Output the (x, y) coordinate of the center of the cell containing the given text.  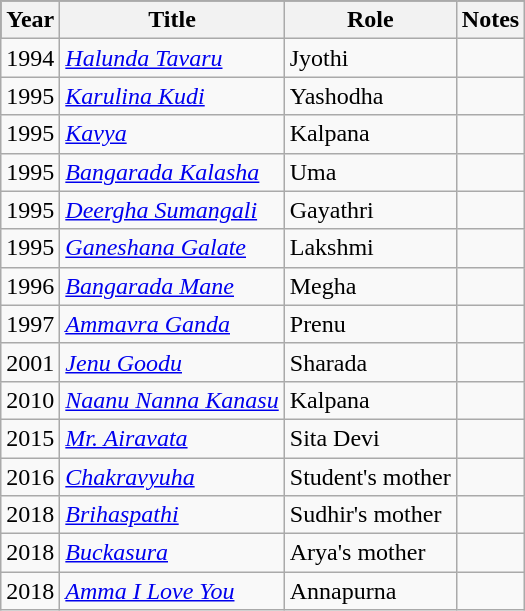
Sudhir's mother (370, 515)
Year (30, 20)
Annapurna (370, 591)
Megha (370, 286)
Arya's mother (370, 553)
Halunda Tavaru (172, 58)
Mr. Airavata (172, 438)
1997 (30, 324)
Title (172, 20)
Sita Devi (370, 438)
2016 (30, 477)
Deergha Sumangali (172, 210)
1994 (30, 58)
Student's mother (370, 477)
2015 (30, 438)
Yashodha (370, 96)
1996 (30, 286)
Jenu Goodu (172, 362)
Sharada (370, 362)
Chakravyuha (172, 477)
Kavya (172, 134)
Naanu Nanna Kanasu (172, 400)
Bangarada Mane (172, 286)
Ganeshana Galate (172, 248)
Notes (490, 20)
Ammavra Ganda (172, 324)
Brihaspathi (172, 515)
Buckasura (172, 553)
Lakshmi (370, 248)
Amma I Love You (172, 591)
Jyothi (370, 58)
2010 (30, 400)
Prenu (370, 324)
Uma (370, 172)
Bangarada Kalasha (172, 172)
2001 (30, 362)
Gayathri (370, 210)
Karulina Kudi (172, 96)
Role (370, 20)
